Capture the cell that displays the provided text and extract its (x, y) central coordinate. 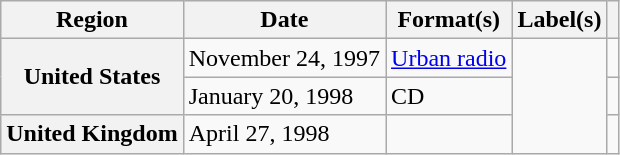
April 27, 1998 (284, 134)
United States (92, 77)
Date (284, 20)
Format(s) (449, 20)
November 24, 1997 (284, 58)
Urban radio (449, 58)
Label(s) (560, 20)
Region (92, 20)
CD (449, 96)
United Kingdom (92, 134)
January 20, 1998 (284, 96)
